Detect which cell encompasses the target text, then output its [x, y] center coordinate. 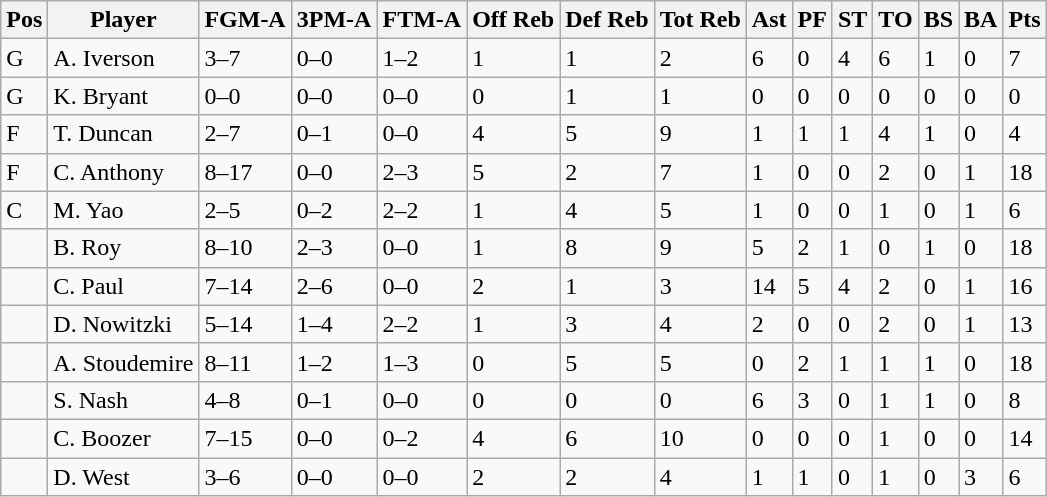
2–6 [334, 286]
D. West [124, 477]
8–10 [245, 248]
ST [852, 20]
8–11 [245, 362]
10 [700, 438]
BS [938, 20]
TO [896, 20]
7–15 [245, 438]
8–17 [245, 172]
5–14 [245, 324]
K. Bryant [124, 96]
3–7 [245, 58]
1–4 [334, 324]
Tot Reb [700, 20]
BA [981, 20]
T. Duncan [124, 134]
Pos [24, 20]
D. Nowitzki [124, 324]
C. Paul [124, 286]
4–8 [245, 400]
3–6 [245, 477]
Pts [1024, 20]
B. Roy [124, 248]
C [24, 210]
A. Iverson [124, 58]
Player [124, 20]
16 [1024, 286]
Ast [769, 20]
1–3 [422, 362]
2–7 [245, 134]
Def Reb [607, 20]
FTM-A [422, 20]
7–14 [245, 286]
C. Anthony [124, 172]
A. Stoudemire [124, 362]
3PM-A [334, 20]
FGM-A [245, 20]
Off Reb [514, 20]
2–5 [245, 210]
C. Boozer [124, 438]
S. Nash [124, 400]
13 [1024, 324]
PF [812, 20]
M. Yao [124, 210]
